For the text-containing cell, return its midpoint in (x, y) coordinate format. 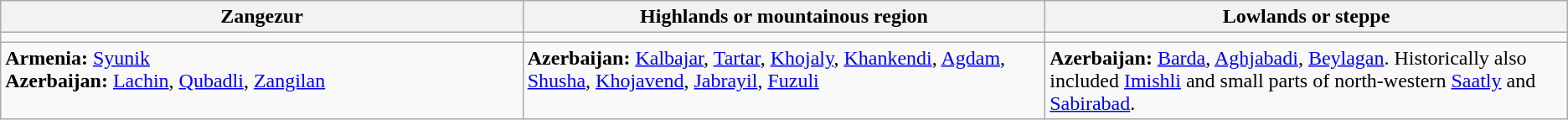
Highlands or mountainous region (784, 17)
Lowlands or steppe (1307, 17)
Azerbaijan: Kalbajar, Tartar, Khojaly, Khankendi, Agdam, Shusha, Khojavend, Jabrayil, Fuzuli (784, 81)
Azerbaijan: Barda, Aghjabadi, Beylagan. Historically also included Imishli and small parts of north-western Saatly and Sabirabad. (1307, 81)
Zangezur (261, 17)
Armenia: Syunik Azerbaijan: Lachin, Qubadli, Zangilan (261, 81)
